Pinpoint the cell where the given text exists, returning its (X, Y) midpoint coordinate. 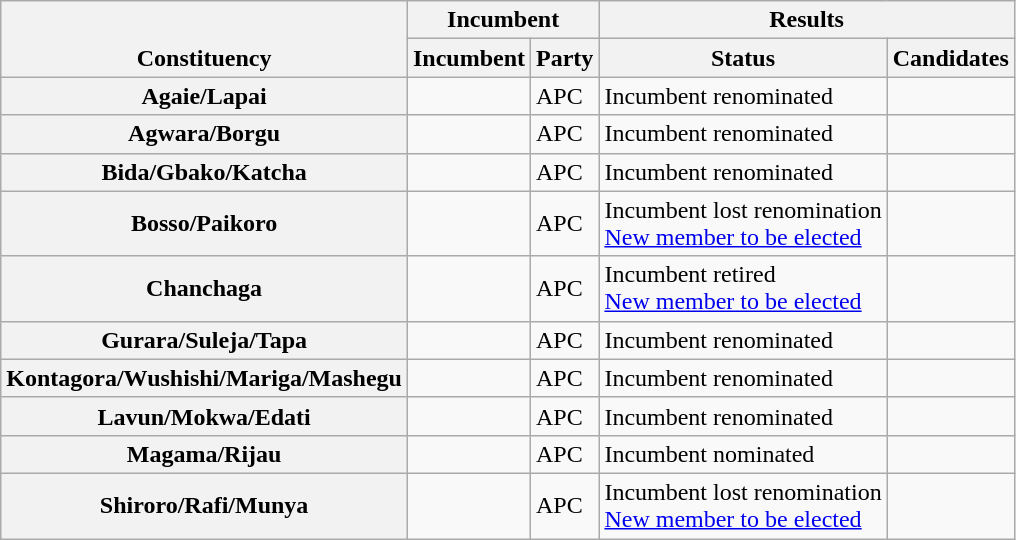
Party (565, 58)
Bida/Gbako/Katcha (204, 172)
Incumbent retiredNew member to be elected (743, 288)
Candidates (950, 58)
Kontagora/Wushishi/Mariga/Mashegu (204, 378)
Chanchaga (204, 288)
Shiroro/Rafi/Munya (204, 506)
Magama/Rijau (204, 454)
Results (806, 20)
Lavun/Mokwa/Edati (204, 416)
Constituency (204, 39)
Agaie/Lapai (204, 96)
Bosso/Paikoro (204, 224)
Status (743, 58)
Agwara/Borgu (204, 134)
Gurara/Suleja/Tapa (204, 340)
Incumbent nominated (743, 454)
